Extract the (x, y) coordinate from the center of the cell holding the provided text.  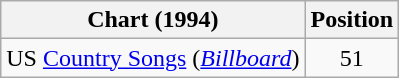
Position (352, 20)
51 (352, 58)
Chart (1994) (153, 20)
US Country Songs (Billboard) (153, 58)
